Search for the cell housing the specified text and yield its (x, y) center coordinate. 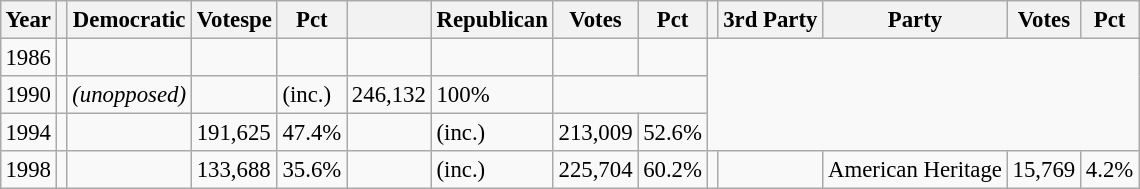
1994 (28, 133)
35.6% (312, 170)
(unopposed) (129, 95)
Democratic (129, 20)
60.2% (672, 170)
3rd Party (770, 20)
Republican (492, 20)
Year (28, 20)
4.2% (1109, 170)
225,704 (596, 170)
Votespe (234, 20)
1998 (28, 170)
1990 (28, 95)
1986 (28, 57)
100% (492, 95)
191,625 (234, 133)
213,009 (596, 133)
American Heritage (916, 170)
246,132 (390, 95)
52.6% (672, 133)
47.4% (312, 133)
15,769 (1044, 170)
Party (916, 20)
133,688 (234, 170)
